Determine the [X, Y] coordinate at the center of the cell enclosing the given text.  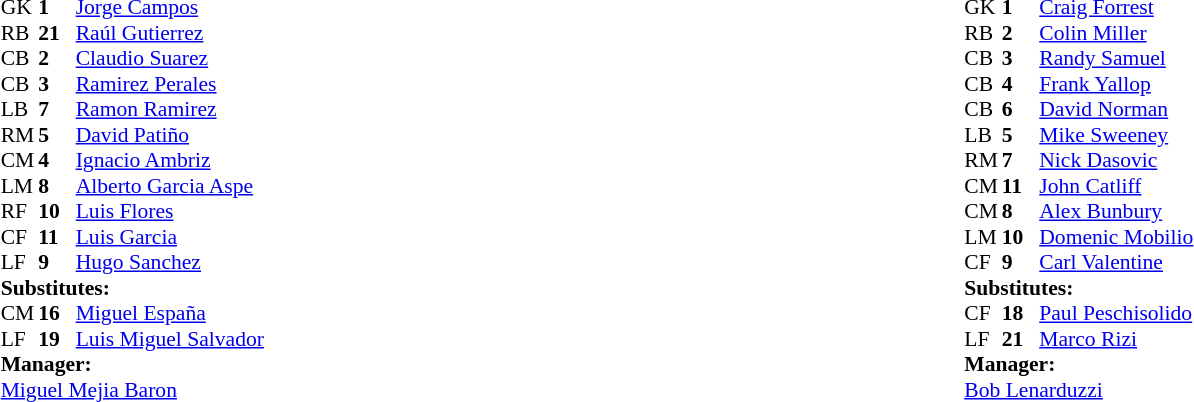
Paul Peschisolido [1116, 313]
Alex Bunbury [1116, 211]
John Catliff [1116, 186]
Miguel España [170, 313]
Carl Valentine [1116, 263]
Alberto Garcia Aspe [170, 186]
Claudio Suarez [170, 59]
RF [20, 211]
Nick Dasovic [1116, 161]
Colin Miller [1116, 33]
Mike Sweeney [1116, 135]
Hugo Sanchez [170, 263]
Luis Garcia [170, 237]
Luis Miguel Salvador [170, 339]
Raúl Gutierrez [170, 33]
Ignacio Ambriz [170, 161]
6 [1021, 109]
19 [57, 339]
Ramon Ramirez [170, 109]
Luis Flores [170, 211]
Randy Samuel [1116, 59]
16 [57, 313]
David Norman [1116, 109]
Ramirez Perales [170, 84]
Domenic Mobilio [1116, 237]
David Patiño [170, 135]
Frank Yallop [1116, 84]
18 [1021, 313]
Marco Rizi [1116, 339]
